Determine the [X, Y] coordinate at the center of the cell enclosing the given text.  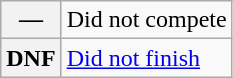
Did not finish [146, 58]
DNF [31, 58]
Did not compete [146, 20]
— [31, 20]
